Locate the cell with the specified text and output its [x, y] center coordinate. 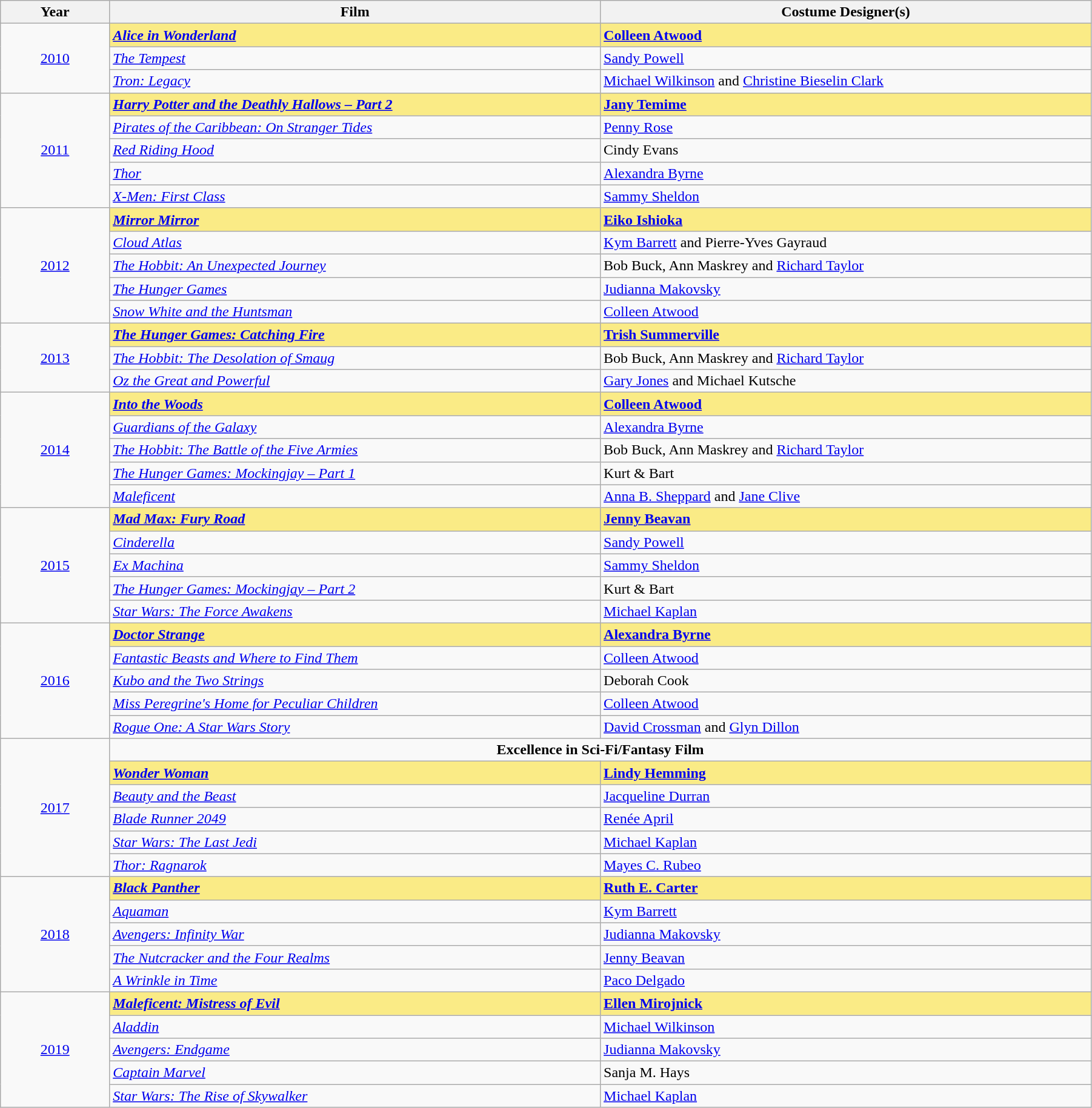
Aladdin [355, 1027]
The Hobbit: An Unexpected Journey [355, 265]
Pirates of the Caribbean: On Stranger Tides [355, 127]
The Hobbit: The Desolation of Smaug [355, 358]
Snow White and the Huntsman [355, 312]
Cindy Evans [846, 150]
A Wrinkle in Time [355, 980]
Renée April [846, 819]
Michael Wilkinson [846, 1027]
Doctor Strange [355, 634]
Ruth E. Carter [846, 888]
Excellence in Sci-Fi/Fantasy Film [601, 750]
The Hobbit: The Battle of the Five Armies [355, 450]
Eiko Ishioka [846, 219]
The Hunger Games: Mockingjay – Part 1 [355, 473]
The Hunger Games [355, 289]
2016 [55, 680]
Gary Jones and Michael Kutsche [846, 381]
Maleficent: Mistress of Evil [355, 1003]
Avengers: Endgame [355, 1050]
The Nutcracker and the Four Realms [355, 957]
Trish Summerville [846, 335]
Ex Machina [355, 565]
Harry Potter and the Deathly Hallows – Part 2 [355, 104]
2010 [55, 58]
Miss Peregrine's Home for Peculiar Children [355, 704]
X-Men: First Class [355, 196]
Star Wars: The Force Awakens [355, 611]
Cinderella [355, 542]
Star Wars: The Rise of Skywalker [355, 1096]
2012 [55, 265]
2011 [55, 150]
Year [55, 12]
The Hunger Games: Catching Fire [355, 335]
Captain Marvel [355, 1073]
2013 [55, 358]
Michael Wilkinson and Christine Bieselin Clark [846, 81]
Lindy Hemming [846, 773]
2019 [55, 1049]
Paco Delgado [846, 980]
Alice in Wonderland [355, 35]
Jany Temime [846, 104]
Anna B. Sheppard and Jane Clive [846, 496]
Kym Barrett [846, 911]
Black Panther [355, 888]
Sanja M. Hays [846, 1073]
Tron: Legacy [355, 81]
Thor [355, 173]
2015 [55, 565]
Kym Barrett and Pierre-Yves Gayraud [846, 242]
2018 [55, 934]
Mayes C. Rubeo [846, 865]
Mad Max: Fury Road [355, 519]
Film [355, 12]
David Crossman and Glyn Dillon [846, 727]
The Hunger Games: Mockingjay – Part 2 [355, 588]
Cloud Atlas [355, 242]
Rogue One: A Star Wars Story [355, 727]
Guardians of the Galaxy [355, 427]
Costume Designer(s) [846, 12]
Aquaman [355, 911]
Maleficent [355, 496]
Fantastic Beasts and Where to Find Them [355, 657]
Mirror Mirror [355, 219]
Star Wars: The Last Jedi [355, 842]
Into the Woods [355, 404]
Beauty and the Beast [355, 796]
Kubo and the Two Strings [355, 681]
Wonder Woman [355, 773]
Deborah Cook [846, 681]
Ellen Mirojnick [846, 1003]
Thor: Ragnarok [355, 865]
Jacqueline Durran [846, 796]
2017 [55, 808]
Red Riding Hood [355, 150]
Blade Runner 2049 [355, 819]
Oz the Great and Powerful [355, 381]
Avengers: Infinity War [355, 934]
The Tempest [355, 58]
Penny Rose [846, 127]
2014 [55, 450]
